Return the [x, y] coordinate for the center point of the cell that contains the specified text.  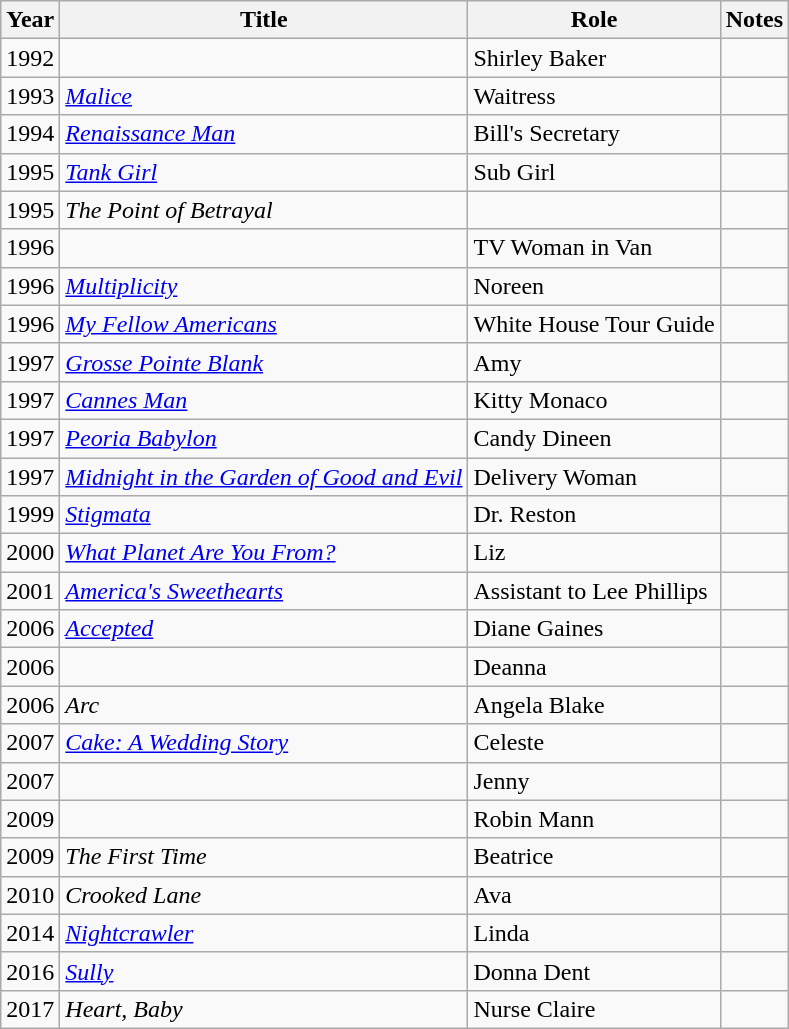
2014 [30, 933]
Role [594, 20]
1992 [30, 58]
The Point of Betrayal [264, 210]
Robin Mann [594, 819]
Assistant to Lee Phillips [594, 591]
Bill's Secretary [594, 134]
Peoria Babylon [264, 438]
Jenny [594, 781]
Midnight in the Garden of Good and Evil [264, 477]
1994 [30, 134]
2000 [30, 553]
2017 [30, 1009]
Cannes Man [264, 400]
Angela Blake [594, 705]
Sub Girl [594, 172]
Dr. Reston [594, 515]
America's Sweethearts [264, 591]
Grosse Pointe Blank [264, 362]
1999 [30, 515]
Arc [264, 705]
Crooked Lane [264, 895]
Malice [264, 96]
Beatrice [594, 857]
Renaissance Man [264, 134]
2016 [30, 971]
Amy [594, 362]
Linda [594, 933]
Year [30, 20]
White House Tour Guide [594, 324]
What Planet Are You From? [264, 553]
Tank Girl [264, 172]
Shirley Baker [594, 58]
Noreen [594, 286]
Waitress [594, 96]
Title [264, 20]
Candy Dineen [594, 438]
Liz [594, 553]
Celeste [594, 743]
My Fellow Americans [264, 324]
Heart, Baby [264, 1009]
Accepted [264, 629]
Stigmata [264, 515]
1993 [30, 96]
Multiplicity [264, 286]
Ava [594, 895]
Kitty Monaco [594, 400]
Delivery Woman [594, 477]
Notes [754, 20]
Nightcrawler [264, 933]
Diane Gaines [594, 629]
Donna Dent [594, 971]
Deanna [594, 667]
TV Woman in Van [594, 248]
2001 [30, 591]
The First Time [264, 857]
2010 [30, 895]
Sully [264, 971]
Cake: A Wedding Story [264, 743]
Nurse Claire [594, 1009]
